For the text-containing cell, return its midpoint in (x, y) coordinate format. 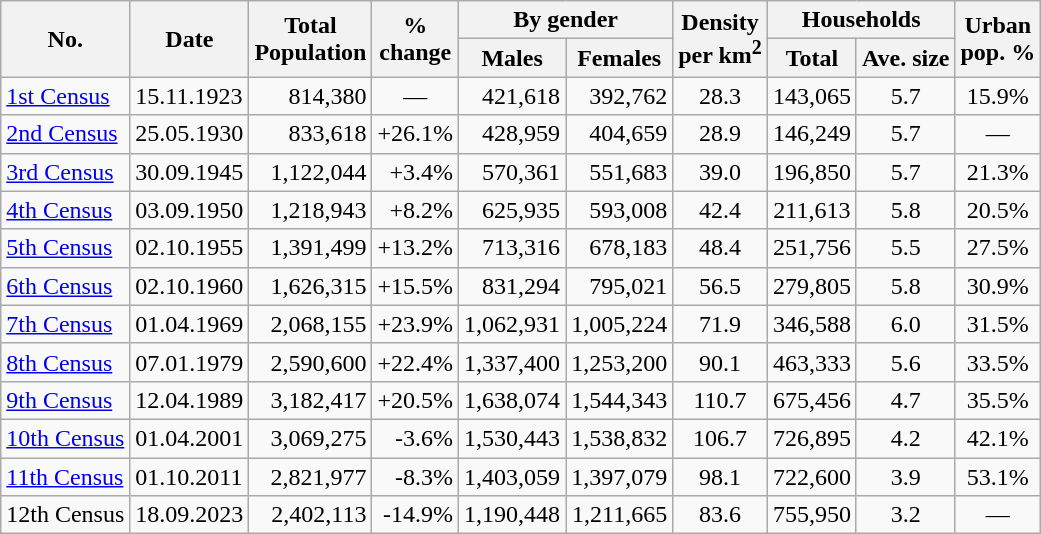
9th Census (66, 400)
428,959 (512, 134)
01.04.1969 (190, 324)
39.0 (720, 172)
814,380 (310, 96)
2,590,600 (310, 362)
6th Census (66, 286)
+8.2% (416, 210)
211,613 (812, 210)
1,638,074 (512, 400)
5.6 (906, 362)
5th Census (66, 248)
15.11.1923 (190, 96)
4.7 (906, 400)
1st Census (66, 96)
25.05.1930 (190, 134)
675,456 (812, 400)
795,021 (620, 286)
251,756 (812, 248)
TotalPopulation (310, 39)
1,530,443 (512, 438)
404,659 (620, 134)
8th Census (66, 362)
1,397,079 (620, 477)
2,068,155 (310, 324)
31.5% (998, 324)
+13.2% (416, 248)
1,190,448 (512, 515)
+15.5% (416, 286)
1,538,832 (620, 438)
1,337,400 (512, 362)
12.04.1989 (190, 400)
By gender (566, 20)
11th Census (66, 477)
551,683 (620, 172)
146,249 (812, 134)
6.0 (906, 324)
53.1% (998, 477)
83.6 (720, 515)
833,618 (310, 134)
3,182,417 (310, 400)
110.7 (720, 400)
1,122,044 (310, 172)
21.3% (998, 172)
18.09.2023 (190, 515)
30.09.1945 (190, 172)
5.5 (906, 248)
4.2 (906, 438)
1,062,931 (512, 324)
27.5% (998, 248)
7th Census (66, 324)
28.9 (720, 134)
Date (190, 39)
+22.4% (416, 362)
3.2 (906, 515)
392,762 (620, 96)
42.1% (998, 438)
35.5% (998, 400)
Total (812, 58)
20.5% (998, 210)
30.9% (998, 286)
01.04.2001 (190, 438)
03.09.1950 (190, 210)
1,005,224 (620, 324)
2,821,977 (310, 477)
3.9 (906, 477)
726,895 (812, 438)
755,950 (812, 515)
02.10.1960 (190, 286)
722,600 (812, 477)
143,065 (812, 96)
346,588 (812, 324)
%change (416, 39)
Households (861, 20)
625,935 (512, 210)
1,544,343 (620, 400)
-14.9% (416, 515)
-8.3% (416, 477)
07.01.1979 (190, 362)
Ave. size (906, 58)
1,403,059 (512, 477)
12th Census (66, 515)
1,211,665 (620, 515)
+26.1% (416, 134)
71.9 (720, 324)
90.1 (720, 362)
48.4 (720, 248)
02.10.1955 (190, 248)
1,391,499 (310, 248)
106.7 (720, 438)
1,218,943 (310, 210)
28.3 (720, 96)
33.5% (998, 362)
+3.4% (416, 172)
98.1 (720, 477)
421,618 (512, 96)
Urbanpop. % (998, 39)
-3.6% (416, 438)
42.4 (720, 210)
2,402,113 (310, 515)
1,253,200 (620, 362)
1,626,315 (310, 286)
+20.5% (416, 400)
593,008 (620, 210)
713,316 (512, 248)
570,361 (512, 172)
463,333 (812, 362)
279,805 (812, 286)
+23.9% (416, 324)
831,294 (512, 286)
15.9% (998, 96)
4th Census (66, 210)
2nd Census (66, 134)
Females (620, 58)
56.5 (720, 286)
Densityper km2 (720, 39)
Males (512, 58)
678,183 (620, 248)
10th Census (66, 438)
3rd Census (66, 172)
196,850 (812, 172)
3,069,275 (310, 438)
No. (66, 39)
01.10.2011 (190, 477)
